Locate the cell with the specified text and output its (X, Y) center coordinate. 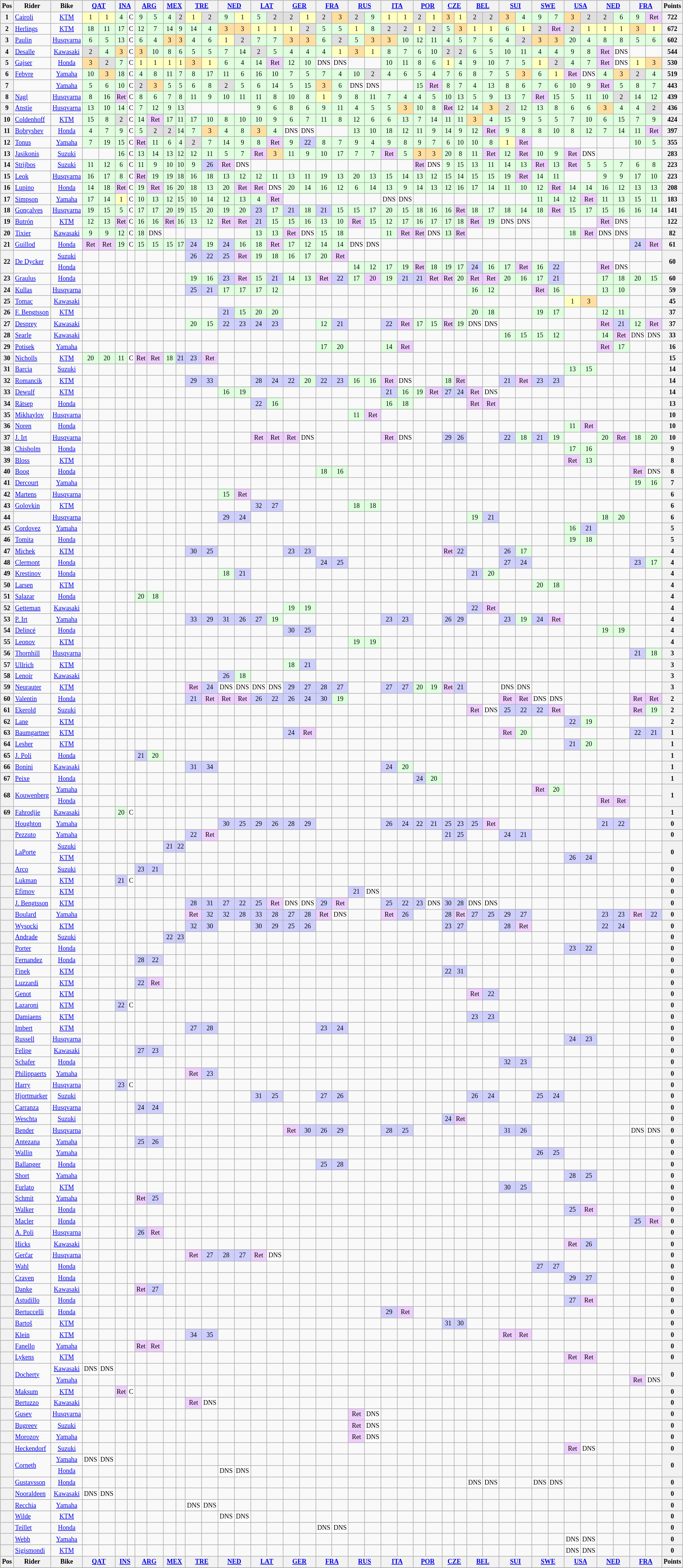
Gerčar (32, 1255)
Getteman (32, 608)
Docherty (32, 1375)
Tomita (32, 540)
55 (7, 642)
J. Bengtsson (32, 903)
443 (673, 85)
530 (673, 63)
Dercourt (32, 483)
Mikhaylov (32, 415)
183 (673, 199)
Paulin (32, 40)
Gusev (32, 1414)
INS (125, 1562)
Chisholm (32, 449)
68 (7, 795)
Weschta (32, 1119)
Nagl (32, 97)
49 (7, 574)
Lenoir (32, 676)
56 (7, 654)
Genot (32, 994)
Hicks (32, 1244)
57 (7, 665)
Clermont (32, 562)
F. Bengtsson (32, 313)
Sigismondi (32, 1551)
43 (7, 506)
Lupino (32, 188)
62 (7, 721)
Kullas (32, 290)
Martens (32, 495)
Astudillo (32, 1301)
Maksum (32, 1392)
Rätsep (32, 404)
602 (673, 40)
Luzzardi (32, 983)
Lykens (32, 1357)
Bonini (32, 767)
Houghton (32, 824)
Tonus (32, 142)
Recchia (32, 1505)
Fanello (32, 1346)
Bobryshev (32, 131)
Coldenhoff (32, 119)
Golovkin (32, 506)
Russell (32, 1040)
J. Irt (32, 438)
Peixe (32, 778)
Febvre (32, 74)
Potisek (32, 347)
Dewulf (32, 392)
519 (673, 74)
Short (32, 1176)
283 (673, 154)
141 (673, 211)
Lukman (32, 880)
Neurauter (32, 688)
58 (7, 676)
Harry (32, 1085)
39 (7, 460)
424 (673, 119)
Ullrich (32, 665)
Wilde (32, 1516)
Noren (32, 426)
P. Irt (32, 619)
Felipe (32, 1051)
Bugreev (32, 1426)
36 (7, 426)
Teillet (32, 1528)
Krestinov (32, 574)
Bloss (32, 460)
A. Poli (32, 1233)
439 (673, 97)
67 (7, 778)
46 (7, 540)
Baumgartner (32, 733)
Furlato (32, 1187)
Nooraldeen (32, 1494)
Ekerold (32, 710)
53 (7, 619)
Macler (32, 1221)
Bertuccelli (32, 1312)
Salazar (32, 597)
Kouwenberg (32, 795)
54 (7, 631)
Corneth (32, 1465)
Pezzuto (32, 835)
Herlings (32, 29)
397 (673, 131)
Michek (32, 552)
Desalle (32, 52)
LaPorte (32, 852)
64 (7, 744)
65 (7, 756)
Walker (32, 1210)
Philippaerts (32, 1073)
Guillod (32, 245)
69 (7, 812)
Cairoli (32, 17)
47 (7, 552)
Boulard (32, 914)
51 (7, 597)
Searle (32, 335)
Cordovez (32, 528)
Lane (32, 721)
Jasikonis (32, 154)
Delincé (32, 631)
Bender (32, 1130)
Barcia (32, 369)
42 (7, 495)
50 (7, 585)
Danke (32, 1290)
Lazaroni (32, 1006)
Arco (32, 869)
48 (7, 562)
Wahl (32, 1266)
52 (7, 608)
Wallin (32, 1153)
Boog (32, 471)
436 (673, 109)
Efimov (32, 892)
122 (673, 222)
Porter (32, 949)
Gajser (32, 63)
Webb (32, 1539)
Lesher (32, 744)
63 (7, 733)
Finek (32, 971)
Desprey (32, 324)
Larsen (32, 585)
Wysocki (32, 926)
Leonov (32, 642)
Tixier (32, 233)
82 (673, 233)
41 (7, 483)
Hjortmarker (32, 1097)
38 (7, 449)
Leok (32, 176)
Tomac (32, 302)
66 (7, 767)
Andrade (32, 937)
Bartoš (32, 1323)
De Dycker (32, 262)
40 (7, 471)
Klein (32, 1335)
544 (673, 52)
Gustavsson (32, 1483)
Antezana (32, 1142)
Morozov (32, 1437)
Valentin (32, 699)
Romancik (32, 381)
Fernandez (32, 960)
Simpson (32, 199)
Schmit (32, 1199)
Craven (32, 1278)
44 (7, 517)
Thornhill (32, 654)
INA (125, 6)
J. Poli (32, 756)
Butrón (32, 222)
355 (673, 142)
Strijbos (32, 165)
Gonçalves (32, 211)
Anstie (32, 109)
Carranza (32, 1108)
Ballanger (32, 1164)
Bertuzzo (32, 1403)
Nicholls (32, 358)
Damiaens (32, 1017)
Imbert (32, 1028)
722 (673, 17)
Schafer (32, 1062)
Heckendorf (32, 1449)
672 (673, 29)
208 (673, 188)
Fahrodjie (32, 812)
Graulus (32, 278)
